Return (x, y) of the center of cell containing provided text 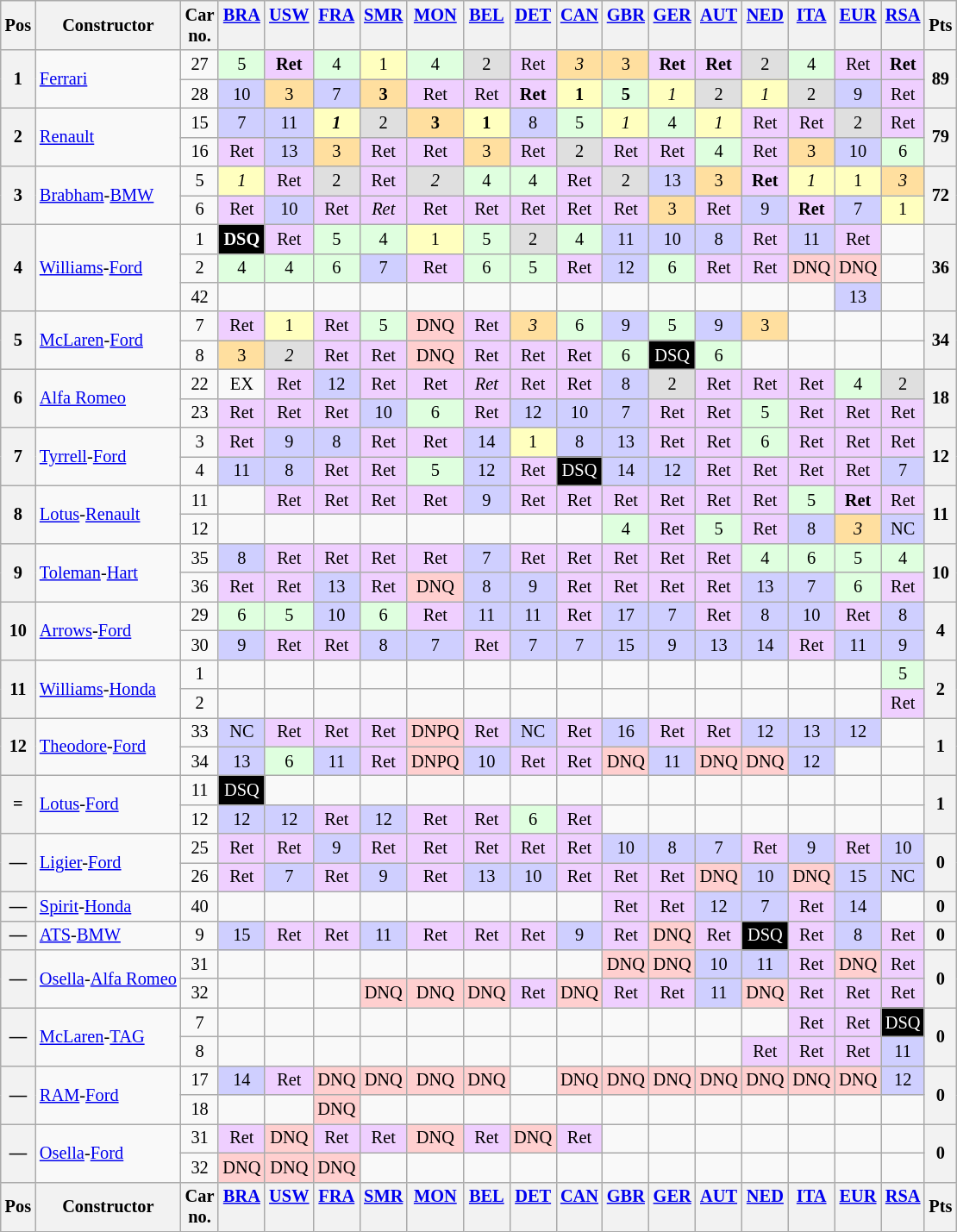
27 (200, 65)
26 (200, 877)
Spirit-Honda (109, 906)
Ferrari (109, 79)
30 (200, 645)
Lotus-Renault (109, 514)
23 (200, 413)
= (18, 804)
72 (940, 195)
ATS-BMW (109, 935)
25 (200, 848)
Brabham-BMW (109, 195)
McLaren-Ford (109, 340)
Toleman-Hart (109, 572)
EX (241, 384)
Tyrrell-Ford (109, 457)
Theodore-Ford (109, 747)
42 (200, 297)
33 (200, 732)
29 (200, 616)
89 (940, 79)
79 (940, 136)
RAM-Ford (109, 1095)
Renault (109, 136)
Williams-Ford (109, 267)
Arrows-Ford (109, 629)
22 (200, 384)
Osella-Ford (109, 1152)
Lotus-Ford (109, 804)
Alfa Romeo (109, 398)
McLaren-TAG (109, 1036)
Williams-Honda (109, 688)
28 (200, 94)
Ligier-Ford (109, 862)
Osella-Alfa Romeo (109, 978)
35 (200, 558)
40 (200, 906)
